Provide the [x, y] coordinate of the cell's center where the given text is located.  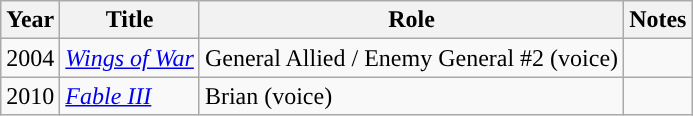
2010 [30, 96]
Notes [658, 20]
Fable III [130, 96]
Year [30, 20]
2004 [30, 58]
General Allied / Enemy General #2 (voice) [411, 58]
Role [411, 20]
Title [130, 20]
Wings of War [130, 58]
Brian (voice) [411, 96]
